Capture the cell that displays the provided text and extract its (x, y) central coordinate. 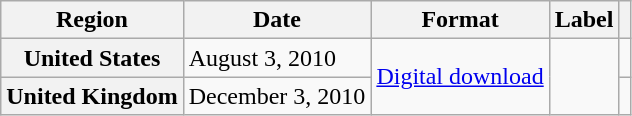
Label (584, 20)
United Kingdom (92, 96)
Format (460, 20)
Region (92, 20)
August 3, 2010 (277, 58)
Digital download (460, 77)
Date (277, 20)
United States (92, 58)
December 3, 2010 (277, 96)
